Detect which cell encompasses the target text, then output its (x, y) center coordinate. 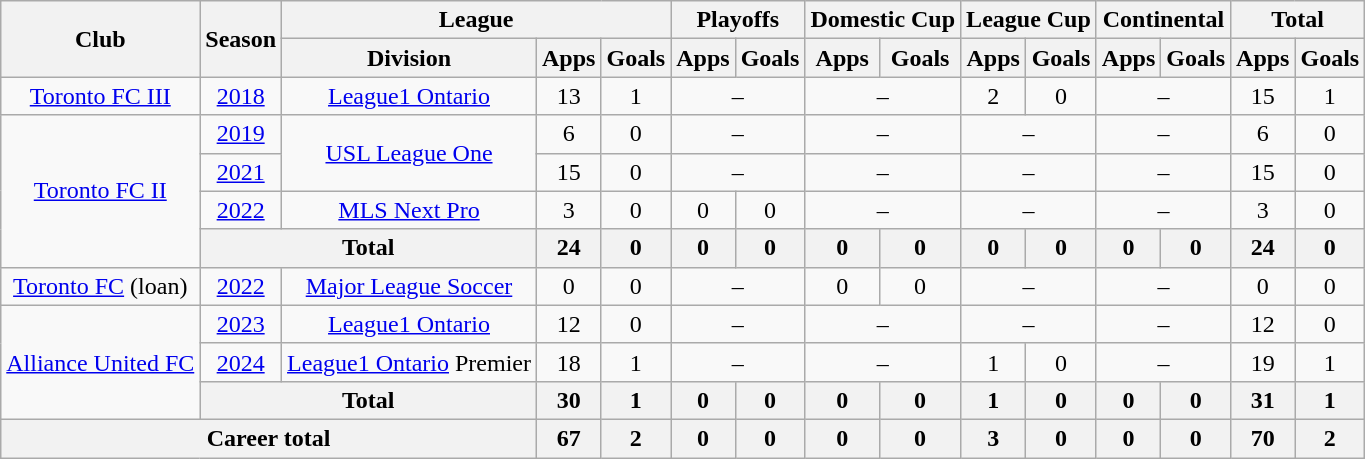
2024 (241, 362)
2019 (241, 134)
2023 (241, 324)
League (476, 20)
Season (241, 39)
70 (1263, 438)
Toronto FC III (100, 96)
Major League Soccer (410, 286)
Toronto FC II (100, 191)
19 (1263, 362)
Division (410, 58)
League Cup (1029, 20)
MLS Next Pro (410, 210)
13 (569, 96)
League1 Ontario Premier (410, 362)
Playoffs (738, 20)
USL League One (410, 153)
Alliance United FC (100, 362)
Continental (1163, 20)
Domestic Cup (883, 20)
18 (569, 362)
31 (1263, 400)
2021 (241, 172)
2018 (241, 96)
30 (569, 400)
67 (569, 438)
Career total (269, 438)
Club (100, 39)
Toronto FC (loan) (100, 286)
